Detect which cell encompasses the target text, then output its (x, y) center coordinate. 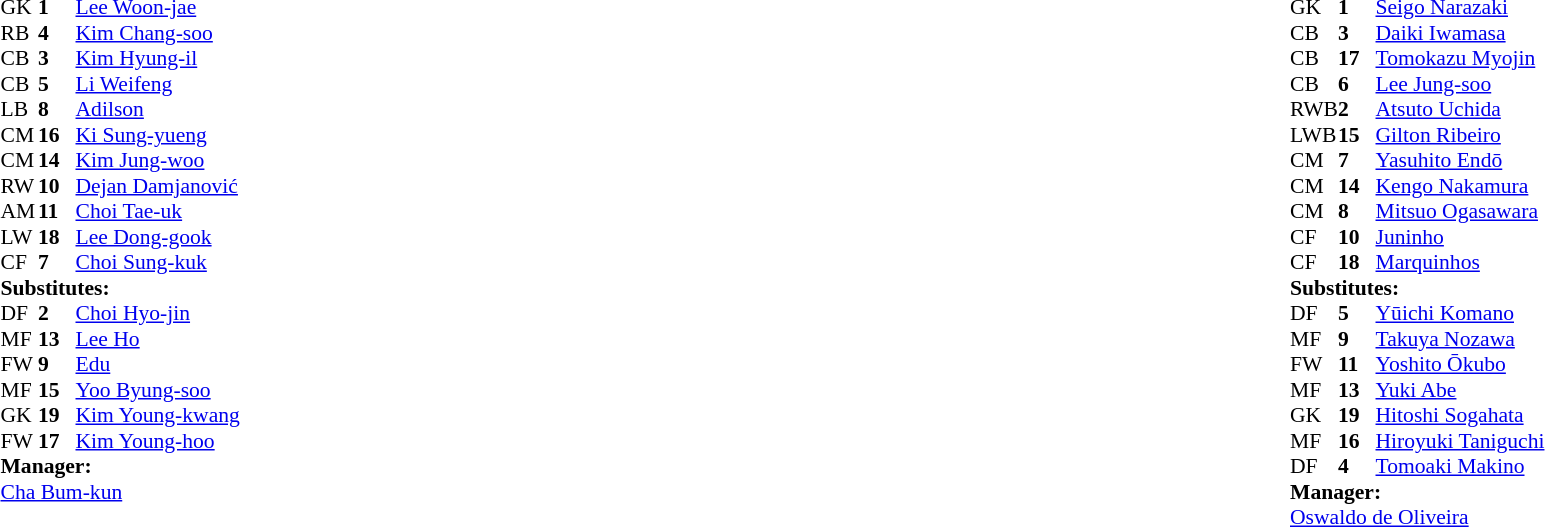
Hitoshi Sogahata (1460, 415)
Lee Ho (158, 339)
Juninho (1460, 237)
Atsuto Uchida (1460, 109)
Kengo Nakamura (1460, 186)
Yoo Byung-soo (158, 390)
AM (19, 211)
LWB (1314, 135)
Yūichi Komano (1460, 313)
Kim Jung-woo (158, 161)
Ki Sung-yueng (158, 135)
Daiki Iwamasa (1460, 33)
Adilson (158, 109)
Cha Bum-kun (120, 492)
Yasuhito Endō (1460, 161)
6 (1357, 84)
RW (19, 186)
RB (19, 33)
Marquinhos (1460, 263)
Kim Young-hoo (158, 441)
Lee Jung-soo (1460, 84)
Lee Dong-gook (158, 237)
RWB (1314, 109)
Yoshito Ōkubo (1460, 365)
Tomoaki Makino (1460, 467)
Hiroyuki Taniguchi (1460, 441)
Takuya Nozawa (1460, 339)
Mitsuo Ogasawara (1460, 211)
Dejan Damjanović (158, 186)
LB (19, 109)
Kim Hyung-il (158, 59)
Edu (158, 365)
Choi Tae-uk (158, 211)
Choi Hyo-jin (158, 313)
Gilton Ribeiro (1460, 135)
Choi Sung-kuk (158, 263)
Yuki Abe (1460, 390)
LW (19, 237)
Kim Chang-soo (158, 33)
Tomokazu Myojin (1460, 59)
Li Weifeng (158, 84)
Kim Young-kwang (158, 415)
